Return [X, Y] of the center of cell containing provided text 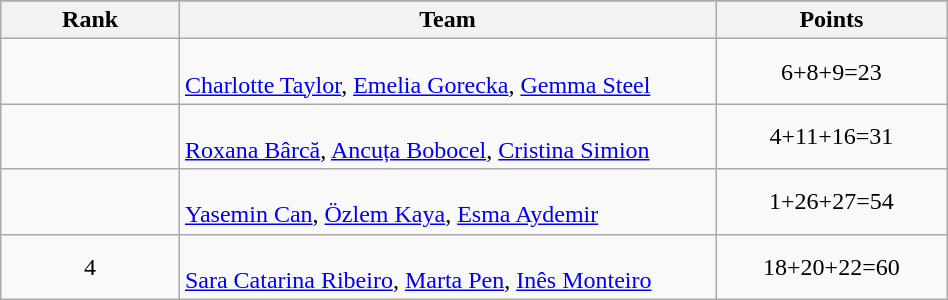
Charlotte Taylor, Emelia Gorecka, Gemma Steel [447, 72]
1+26+27=54 [832, 202]
Roxana Bârcă, Ancuța Bobocel, Cristina Simion [447, 136]
18+20+22=60 [832, 266]
6+8+9=23 [832, 72]
Sara Catarina Ribeiro, Marta Pen, Inês Monteiro [447, 266]
4 [90, 266]
Points [832, 20]
4+11+16=31 [832, 136]
Team [447, 20]
Yasemin Can, Özlem Kaya, Esma Aydemir [447, 202]
Rank [90, 20]
